Scan for the cell matching the given text and deliver its (x, y) coordinate at center. 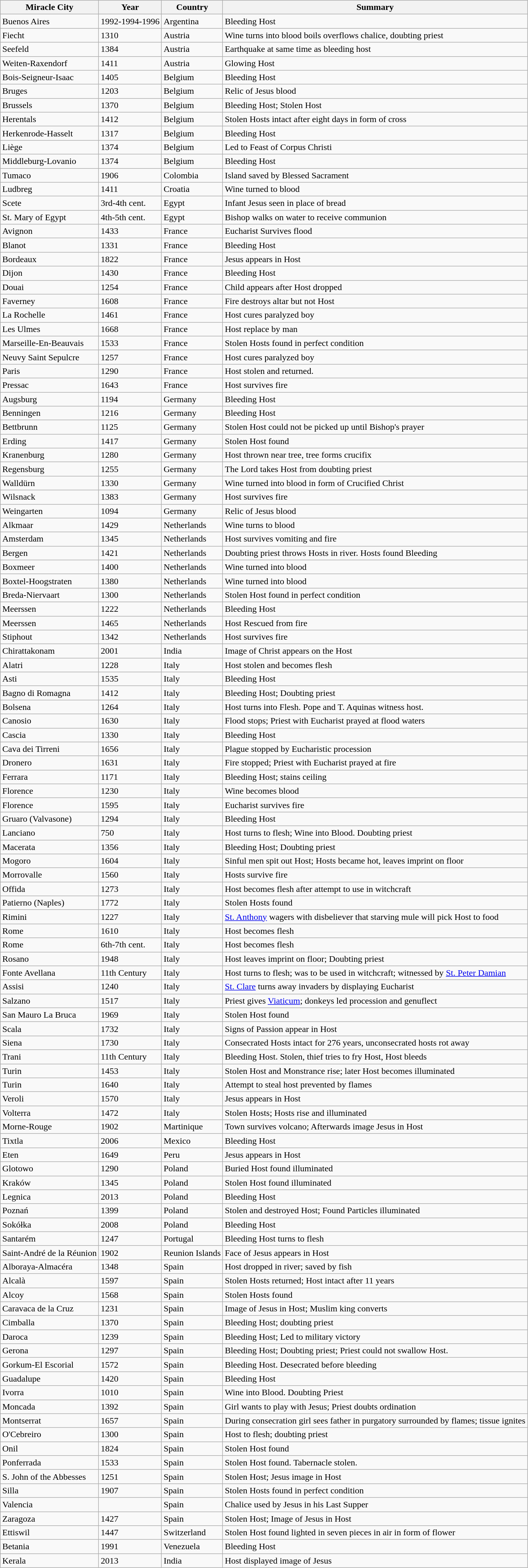
Signs of Passion appear in Host (375, 1029)
Stolen Host and Monstrance rise; later Host becomes illuminated (375, 1071)
1230 (130, 791)
1732 (130, 1029)
Guadalupe (50, 1379)
1465 (130, 623)
1461 (130, 315)
1228 (130, 665)
Saint-André de la Réunion (50, 1253)
S. John of the Abbesses (50, 1476)
Host displayed image of Jesus (375, 1561)
Caravaca de la Cruz (50, 1309)
1247 (130, 1239)
1643 (130, 385)
1430 (130, 273)
1417 (130, 441)
Eten (50, 1155)
The Lord takes Host from doubting priest (375, 469)
Canosio (50, 721)
Stolen Host found illuminated (375, 1183)
Bois-Seigneur-Isaac (50, 77)
1222 (130, 609)
Lanciano (50, 833)
1400 (130, 567)
Santarém (50, 1239)
Kranenburg (50, 455)
1992-1994-1996 (130, 21)
St. Anthony wagers with disbeliever that starving mule will pick Host to food (375, 917)
St. Clare turns away invaders by displaying Eucharist (375, 987)
2001 (130, 651)
Morne-Rouge (50, 1127)
Peru (192, 1155)
Middleburg-Lovanio (50, 161)
Cascia (50, 735)
Cimballa (50, 1323)
Stolen Hosts returned; Host intact after 11 years (375, 1281)
Host Rescued from fire (375, 623)
Bleeding Host; doubting priest (375, 1323)
1906 (130, 175)
Ettiswil (50, 1533)
Marseille-En-Beauvais (50, 343)
1472 (130, 1113)
Switzerland (192, 1533)
Martinique (192, 1127)
Rosano (50, 959)
1171 (130, 777)
Valencia (50, 1504)
1203 (130, 91)
1427 (130, 1519)
Colombia (192, 175)
Gorkum-El Escorial (50, 1365)
Brussels (50, 105)
La Rochelle (50, 315)
Island saved by Blessed Sacrament (375, 175)
Morrovalle (50, 875)
1356 (130, 847)
Ponferrada (50, 1462)
1568 (130, 1294)
Host turns to flesh; was to be used in witchcraft; witnessed by St. Peter Damian (375, 973)
Kerala (50, 1561)
Moncada (50, 1407)
Salzano (50, 1001)
Flood stops; Priest with Eucharist prayed at flood waters (375, 721)
Attempt to steal host prevented by flames (375, 1085)
Host dropped in river; saved by fish (375, 1267)
Buenos Aires (50, 21)
1125 (130, 427)
Child appears after Host dropped (375, 287)
1227 (130, 917)
6th-7th cent. (130, 945)
Bleeding Host. Stolen, thief tries to fry Host, Host bleeds (375, 1057)
Glotowo (50, 1169)
Scala (50, 1029)
1597 (130, 1281)
Bleeding Host; Led to military victory (375, 1337)
1194 (130, 399)
Volterra (50, 1113)
1216 (130, 413)
Chalice used by Jesus in his Last Supper (375, 1504)
750 (130, 833)
Blanot (50, 245)
Venezuela (192, 1547)
1257 (130, 357)
1405 (130, 77)
Cava dei Tirreni (50, 749)
Avignon (50, 231)
Summary (375, 7)
Glowing Host (375, 63)
Ivorra (50, 1393)
Boxmeer (50, 567)
1331 (130, 245)
Image of Jesus in Host; Muslim king converts (375, 1309)
1560 (130, 875)
Dronero (50, 763)
Host turns into Flesh. Pope and T. Aquinas witness host. (375, 707)
Fiecht (50, 35)
Hosts survive fire (375, 875)
1824 (130, 1449)
1907 (130, 1490)
Bleeding Host; Stolen Host (375, 105)
Host thrown near tree, tree forms crucifix (375, 455)
Silla (50, 1490)
Stolen Host found in perfect condition (375, 595)
Onil (50, 1449)
1640 (130, 1085)
1969 (130, 1015)
O'Cebreiro (50, 1435)
Buried Host found illuminated (375, 1169)
Walldürn (50, 483)
Bleeding Host; Doubting priest; Priest could not swallow Host. (375, 1351)
Infant Jesus seen in place of bread (375, 203)
Assisi (50, 987)
Gruaro (Valvasone) (50, 819)
Host to flesh; doubting priest (375, 1435)
Offida (50, 889)
Ferrara (50, 777)
Portugal (192, 1239)
1649 (130, 1155)
3rd-4th cent. (130, 203)
1822 (130, 259)
Gerona (50, 1351)
Herentals (50, 119)
2006 (130, 1141)
1294 (130, 819)
Stiphout (50, 637)
Daroca (50, 1337)
1264 (130, 707)
Host survives vomiting and fire (375, 539)
Legnica (50, 1197)
Plague stopped by Eucharistic procession (375, 749)
1991 (130, 1547)
Stolen Host; Image of Jesus in Host (375, 1519)
Kraków (50, 1183)
Poznań (50, 1211)
Stolen Host could not be picked up until Bishop's prayer (375, 427)
Alcoy (50, 1294)
Bishop walks on water to receive communion (375, 217)
Wine turns to blood (375, 525)
Host leaves imprint on floor; Doubting priest (375, 959)
Augsburg (50, 399)
Image of Christ appears on the Host (375, 651)
Fire stopped; Priest with Eucharist prayed at fire (375, 763)
1610 (130, 931)
Erding (50, 441)
1948 (130, 959)
1273 (130, 889)
Stolen Host found lighted in seven pieces in air in form of flower (375, 1533)
Host replace by man (375, 329)
1348 (130, 1267)
Alcalà (50, 1281)
Weiten-Raxendorf (50, 63)
Host becomes flesh after attempt to use in witchcraft (375, 889)
1317 (130, 133)
1730 (130, 1043)
Tumaco (50, 175)
1239 (130, 1337)
4th-5th cent. (130, 217)
Bleeding Host; stains ceiling (375, 777)
Betania (50, 1547)
Chirattakonam (50, 651)
Year (130, 7)
Bordeaux (50, 259)
Trani (50, 1057)
Stolen and destroyed Host; Found Particles illuminated (375, 1211)
1668 (130, 329)
1384 (130, 49)
Croatia (192, 189)
Breda-Niervaart (50, 595)
Patierno (Naples) (50, 903)
1254 (130, 287)
1240 (130, 987)
Asti (50, 679)
1535 (130, 679)
Town survives volcano; Afterwards image Jesus in Host (375, 1127)
Eucharist Survives flood (375, 231)
Herkenrode-Hasselt (50, 133)
Seefeld (50, 49)
Pressac (50, 385)
1421 (130, 553)
Alkmaar (50, 525)
Stolen Hosts; Hosts rise and illuminated (375, 1113)
1433 (130, 231)
Rimini (50, 917)
Dijon (50, 273)
Benningen (50, 413)
1595 (130, 805)
Host stolen and returned. (375, 371)
Bolsena (50, 707)
Stolen Hosts intact after eight days in form of cross (375, 119)
Wine into Blood. Doubting Priest (375, 1393)
Wine turned into blood in form of Crucified Christ (375, 483)
Ludbreg (50, 189)
1517 (130, 1001)
Bleeding Host turns to flesh (375, 1239)
1310 (130, 35)
1251 (130, 1476)
Neuvy Saint Sepulcre (50, 357)
1656 (130, 749)
Regensburg (50, 469)
Fire destroys altar but not Host (375, 301)
Bergen (50, 553)
1572 (130, 1365)
1631 (130, 763)
Led to Feast of Corpus Christi (375, 147)
1570 (130, 1099)
Veroli (50, 1099)
St. Mary of Egypt (50, 217)
1608 (130, 301)
1094 (130, 511)
1297 (130, 1351)
1453 (130, 1071)
Stolen Host; Jesus image in Host (375, 1476)
2008 (130, 1225)
Paris (50, 371)
Montserrat (50, 1421)
1255 (130, 469)
Faverney (50, 301)
Zaragoza (50, 1519)
Bagno di Romagna (50, 693)
Liège (50, 147)
Sokółka (50, 1225)
Eucharist survives fire (375, 805)
1392 (130, 1407)
Wine turned to blood (375, 189)
Priest gives Viaticum; donkeys led procession and genuflect (375, 1001)
Argentina (192, 21)
Earthquake at same time as bleeding host (375, 49)
1604 (130, 861)
1280 (130, 455)
Fonte Avellana (50, 973)
Face of Jesus appears in Host (375, 1253)
Consecrated Hosts intact for 276 years, unconsecrated hosts rot away (375, 1043)
1657 (130, 1421)
Weingarten (50, 511)
1420 (130, 1379)
1010 (130, 1393)
Miracle City (50, 7)
Mexico (192, 1141)
Wine turns into blood boils overflows chalice, doubting priest (375, 35)
Mogoro (50, 861)
Scete (50, 203)
San Mauro La Bruca (50, 1015)
Boxtel-Hoogstraten (50, 581)
Alboraya-Almacéra (50, 1267)
1231 (130, 1309)
Douai (50, 287)
1342 (130, 637)
1772 (130, 903)
Amsterdam (50, 539)
1429 (130, 525)
Macerata (50, 847)
Doubting priest throws Hosts in river. Hosts found Bleeding (375, 553)
1380 (130, 581)
1383 (130, 497)
Bettbrunn (50, 427)
Bleeding Host. Desecrated before bleeding (375, 1365)
Country (192, 7)
Alatri (50, 665)
Stolen Host found. Tabernacle stolen. (375, 1462)
Les Ulmes (50, 329)
Sinful men spit out Host; Hosts became hot, leaves imprint on floor (375, 861)
Tixtla (50, 1141)
Siena (50, 1043)
Girl wants to play with Jesus; Priest doubts ordination (375, 1407)
Host turns to flesh; Wine into Blood. Doubting priest (375, 833)
Host stolen and becomes flesh (375, 665)
Bruges (50, 91)
1447 (130, 1533)
1399 (130, 1211)
Wilsnack (50, 497)
Reunion Islands (192, 1253)
1630 (130, 721)
Wine becomes blood (375, 791)
During consecration girl sees father in purgatory surrounded by flames; tissue ignites (375, 1421)
